Pinpoint the cell where the given text exists, returning its (x, y) midpoint coordinate. 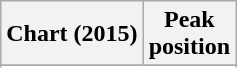
Peakposition (189, 34)
Chart (2015) (72, 34)
